Extract the [X, Y] coordinate from the center of the cell holding the provided text.  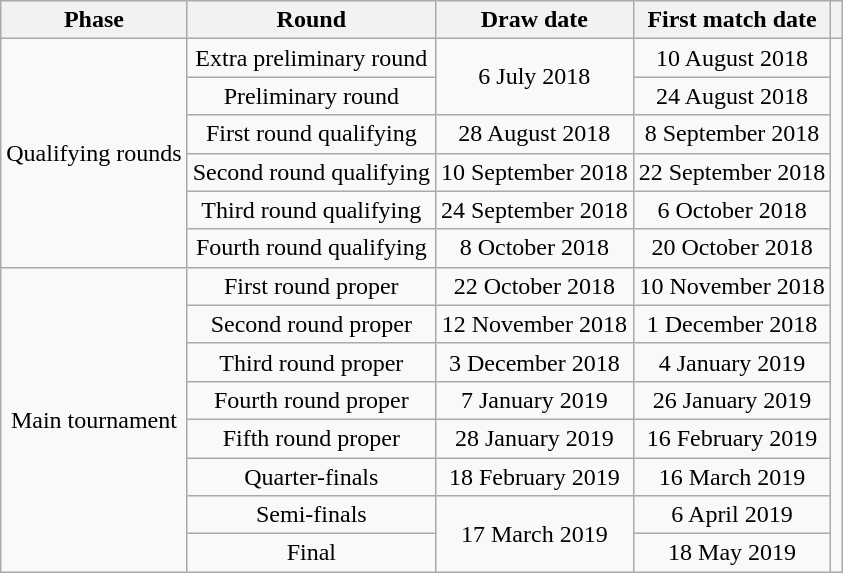
Draw date [534, 20]
22 September 2018 [732, 172]
6 July 2018 [534, 77]
6 April 2019 [732, 515]
20 October 2018 [732, 248]
16 March 2019 [732, 477]
18 May 2019 [732, 553]
28 January 2019 [534, 438]
10 September 2018 [534, 172]
Semi-finals [311, 515]
10 November 2018 [732, 286]
22 October 2018 [534, 286]
4 January 2019 [732, 362]
24 September 2018 [534, 210]
Fourth round qualifying [311, 248]
18 February 2019 [534, 477]
Final [311, 553]
Phase [94, 20]
Extra preliminary round [311, 58]
Preliminary round [311, 96]
1 December 2018 [732, 324]
Third round qualifying [311, 210]
8 October 2018 [534, 248]
Qualifying rounds [94, 153]
Quarter-finals [311, 477]
17 March 2019 [534, 534]
Fourth round proper [311, 400]
Second round qualifying [311, 172]
Second round proper [311, 324]
First round proper [311, 286]
Round [311, 20]
10 August 2018 [732, 58]
7 January 2019 [534, 400]
26 January 2019 [732, 400]
3 December 2018 [534, 362]
16 February 2019 [732, 438]
8 September 2018 [732, 134]
First match date [732, 20]
First round qualifying [311, 134]
Fifth round proper [311, 438]
28 August 2018 [534, 134]
24 August 2018 [732, 96]
12 November 2018 [534, 324]
Main tournament [94, 419]
Third round proper [311, 362]
6 October 2018 [732, 210]
